Scan for the cell matching the given text and deliver its [x, y] coordinate at center. 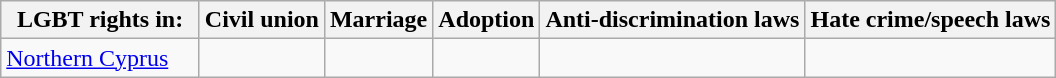
LGBT rights in: [100, 20]
Adoption [486, 20]
Anti-discrimination laws [672, 20]
Northern Cyprus [100, 58]
Hate crime/speech laws [930, 20]
Marriage [378, 20]
Civil union [262, 20]
